From the cell containing the given text, extract its center point as [x, y] coordinate. 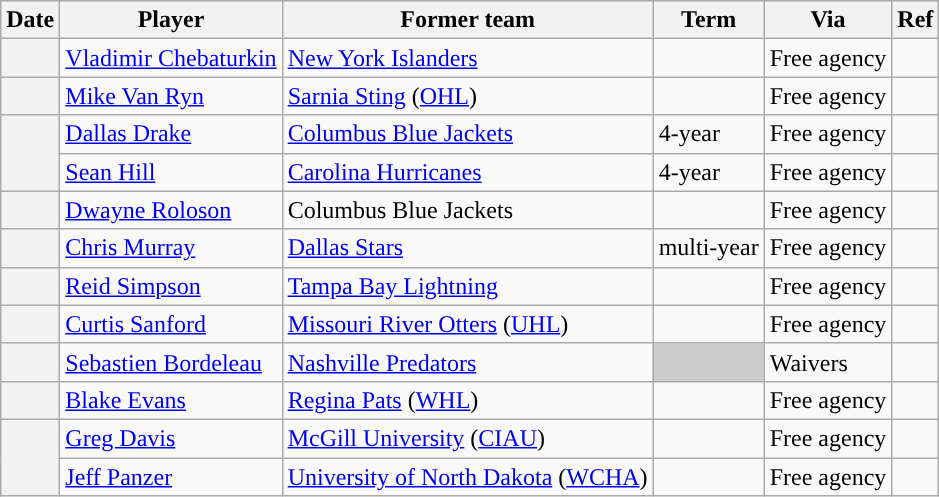
Via [828, 20]
Dallas Stars [468, 248]
Reid Simpson [171, 286]
Dwayne Roloson [171, 210]
Waivers [828, 362]
Blake Evans [171, 400]
Curtis Sanford [171, 324]
Player [171, 20]
Dallas Drake [171, 134]
McGill University (CIAU) [468, 438]
Sarnia Sting (OHL) [468, 96]
Vladimir Chebaturkin [171, 58]
Mike Van Ryn [171, 96]
Chris Murray [171, 248]
Regina Pats (WHL) [468, 400]
Ref [916, 20]
Tampa Bay Lightning [468, 286]
Greg Davis [171, 438]
Sean Hill [171, 172]
University of North Dakota (WCHA) [468, 477]
Carolina Hurricanes [468, 172]
Nashville Predators [468, 362]
Jeff Panzer [171, 477]
multi-year [708, 248]
Missouri River Otters (UHL) [468, 324]
Sebastien Bordeleau [171, 362]
Former team [468, 20]
Term [708, 20]
Date [30, 20]
New York Islanders [468, 58]
